Pinpoint the cell where the given text exists, returning its [x, y] midpoint coordinate. 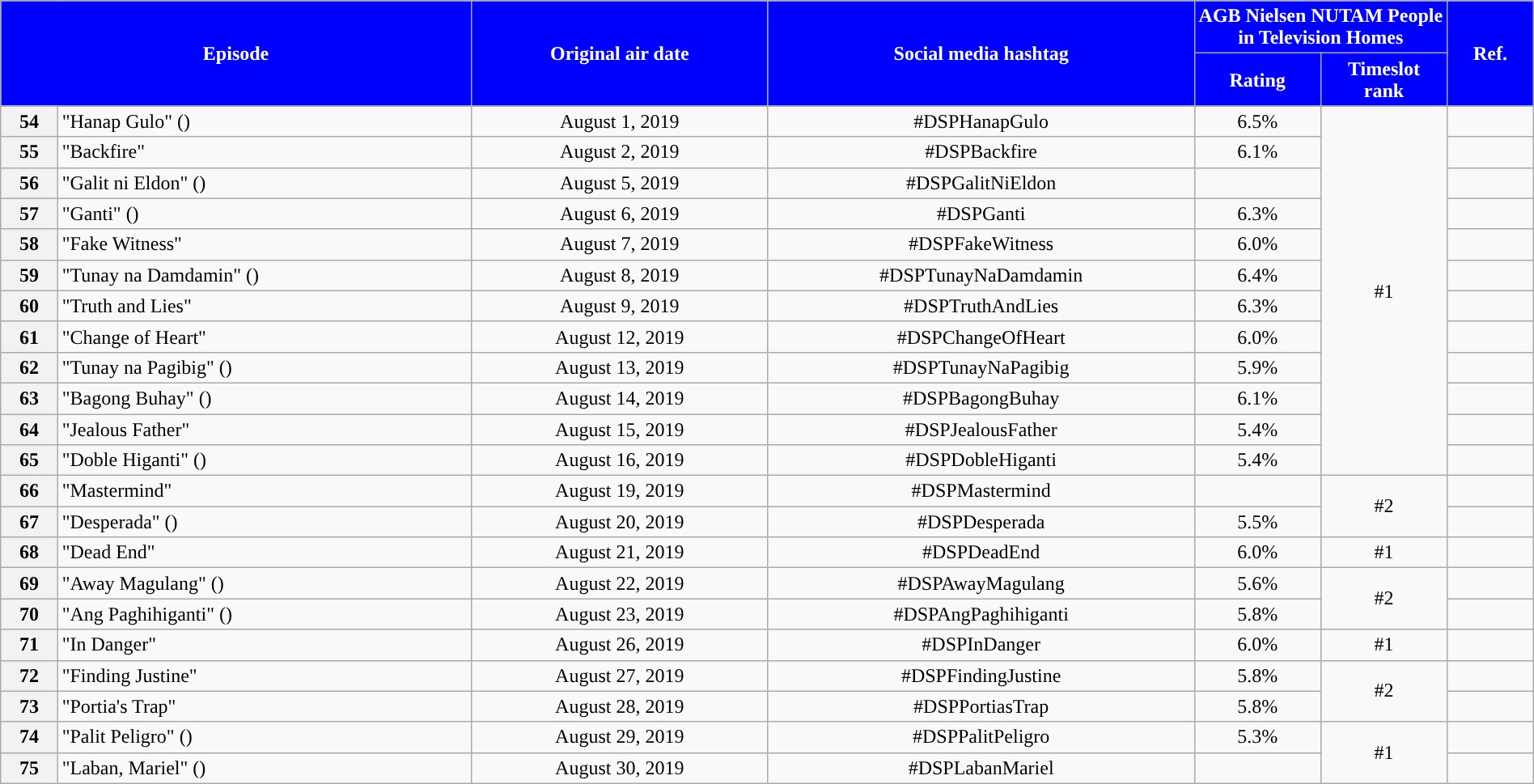
"Fake Witness" [264, 244]
#DSPPalitPeligro [981, 737]
"Mastermind" [264, 491]
August 2, 2019 [620, 152]
August 22, 2019 [620, 583]
August 27, 2019 [620, 676]
AGB Nielsen NUTAM People in Television Homes [1320, 28]
74 [29, 737]
#DSPTruthAndLies [981, 306]
#DSPAwayMagulang [981, 583]
63 [29, 398]
#DSPFindingJustine [981, 676]
67 [29, 522]
73 [29, 706]
August 1, 2019 [620, 121]
57 [29, 214]
"Backfire" [264, 152]
August 23, 2019 [620, 614]
"Ang Paghihiganti" () [264, 614]
August 19, 2019 [620, 491]
#DSPTunayNaDamdamin [981, 275]
August 9, 2019 [620, 306]
#DSPGalitNiEldon [981, 183]
August 5, 2019 [620, 183]
55 [29, 152]
Episode [236, 53]
August 14, 2019 [620, 398]
August 16, 2019 [620, 460]
#DSPMastermind [981, 491]
"In Danger" [264, 645]
#DSPLabanMariel [981, 768]
62 [29, 367]
6.4% [1257, 275]
#DSPDesperada [981, 522]
#DSPHanapGulo [981, 121]
August 8, 2019 [620, 275]
August 28, 2019 [620, 706]
August 30, 2019 [620, 768]
56 [29, 183]
#DSPChangeOfHeart [981, 337]
75 [29, 768]
58 [29, 244]
Ref. [1490, 53]
6.5% [1257, 121]
#DSPJealousFather [981, 430]
"Away Magulang" () [264, 583]
August 29, 2019 [620, 737]
64 [29, 430]
59 [29, 275]
5.6% [1257, 583]
5.9% [1257, 367]
#DSPDobleHiganti [981, 460]
Timeslotrank [1384, 79]
"Dead End" [264, 553]
#DSPBackfire [981, 152]
Social media hashtag [981, 53]
August 20, 2019 [620, 522]
"Palit Peligro" () [264, 737]
60 [29, 306]
Original air date [620, 53]
70 [29, 614]
"Tunay na Pagibig" () [264, 367]
"Portia's Trap" [264, 706]
5.3% [1257, 737]
72 [29, 676]
#DSPTunayNaPagibig [981, 367]
"Change of Heart" [264, 337]
#DSPAngPaghihiganti [981, 614]
61 [29, 337]
"Ganti" () [264, 214]
August 15, 2019 [620, 430]
#DSPGanti [981, 214]
"Galit ni Eldon" () [264, 183]
71 [29, 645]
August 6, 2019 [620, 214]
66 [29, 491]
"Truth and Lies" [264, 306]
"Finding Justine" [264, 676]
"Desperada" () [264, 522]
5.5% [1257, 522]
August 7, 2019 [620, 244]
#DSPInDanger [981, 645]
65 [29, 460]
"Doble Higanti" () [264, 460]
August 21, 2019 [620, 553]
54 [29, 121]
68 [29, 553]
#DSPDeadEnd [981, 553]
August 13, 2019 [620, 367]
"Jealous Father" [264, 430]
#DSPFakeWitness [981, 244]
Rating [1257, 79]
August 26, 2019 [620, 645]
"Laban, Mariel" () [264, 768]
"Bagong Buhay" () [264, 398]
#DSPPortiasTrap [981, 706]
August 12, 2019 [620, 337]
"Tunay na Damdamin" () [264, 275]
#DSPBagongBuhay [981, 398]
"Hanap Gulo" () [264, 121]
69 [29, 583]
